Locate the cell with the specified text and output its (x, y) center coordinate. 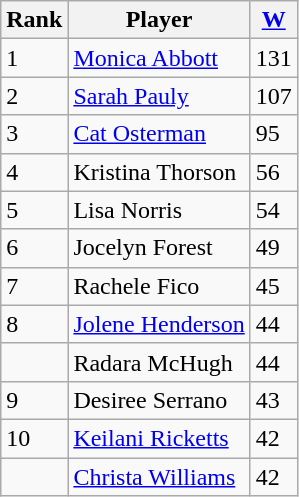
8 (34, 324)
54 (274, 210)
1 (34, 58)
Jolene Henderson (159, 324)
Lisa Norris (159, 210)
Monica Abbott (159, 58)
Desiree Serrano (159, 400)
Radara McHugh (159, 362)
107 (274, 96)
3 (34, 134)
Cat Osterman (159, 134)
Sarah Pauly (159, 96)
49 (274, 248)
Rachele Fico (159, 286)
95 (274, 134)
2 (34, 96)
Kristina Thorson (159, 172)
43 (274, 400)
W (274, 20)
Jocelyn Forest (159, 248)
10 (34, 438)
45 (274, 286)
Christa Williams (159, 477)
131 (274, 58)
Rank (34, 20)
4 (34, 172)
Keilani Ricketts (159, 438)
7 (34, 286)
9 (34, 400)
56 (274, 172)
6 (34, 248)
5 (34, 210)
Player (159, 20)
